Determine the (x, y) coordinate at the center of the cell enclosing the given text.  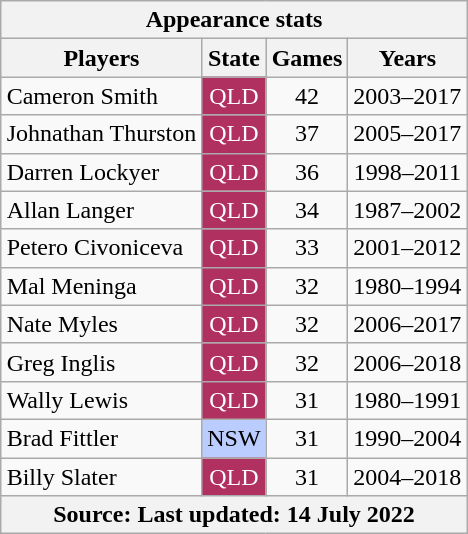
2001–2012 (408, 248)
Darren Lockyer (102, 172)
Wally Lewis (102, 400)
1980–1991 (408, 400)
42 (307, 96)
Nate Myles (102, 324)
Mal Meninga (102, 286)
Games (307, 58)
Johnathan Thurston (102, 134)
2006–2018 (408, 362)
2004–2018 (408, 477)
34 (307, 210)
Cameron Smith (102, 96)
2003–2017 (408, 96)
Players (102, 58)
NSW (234, 438)
Greg Inglis (102, 362)
State (234, 58)
33 (307, 248)
2005–2017 (408, 134)
36 (307, 172)
37 (307, 134)
Appearance stats (234, 20)
Source: Last updated: 14 July 2022 (234, 515)
Petero Civoniceva (102, 248)
1990–2004 (408, 438)
Brad Fittler (102, 438)
1998–2011 (408, 172)
Years (408, 58)
Allan Langer (102, 210)
1987–2002 (408, 210)
Billy Slater (102, 477)
2006–2017 (408, 324)
1980–1994 (408, 286)
